Determine the (x, y) coordinate at the center of the cell enclosing the given text.  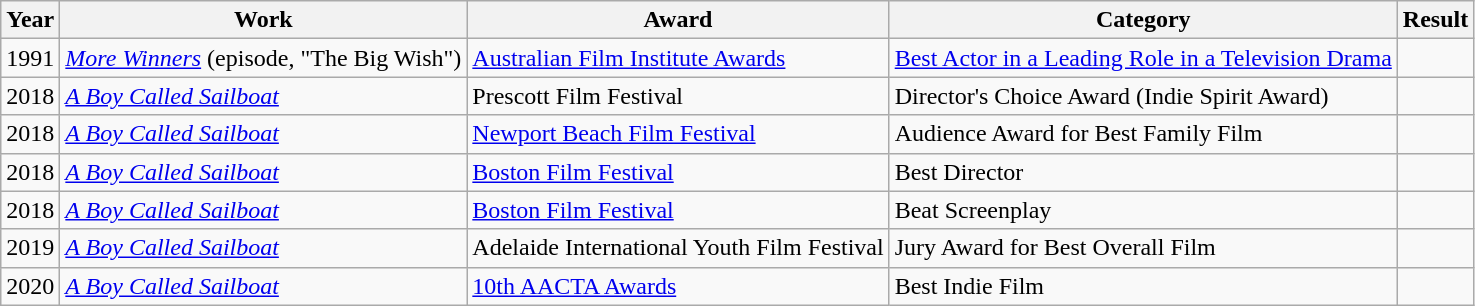
Year (30, 20)
Result (1435, 20)
Award (678, 20)
Beat Screenplay (1143, 210)
2019 (30, 248)
10th AACTA Awards (678, 286)
Best Indie Film (1143, 286)
Director's Choice Award (Indie Spirit Award) (1143, 96)
Jury Award for Best Overall Film (1143, 248)
Adelaide International Youth Film Festival (678, 248)
Australian Film Institute Awards (678, 58)
Best Director (1143, 172)
1991 (30, 58)
Newport Beach Film Festival (678, 134)
Work (264, 20)
Best Actor in a Leading Role in a Television Drama (1143, 58)
More Winners (episode, "The Big Wish") (264, 58)
Prescott Film Festival (678, 96)
Audience Award for Best Family Film (1143, 134)
2020 (30, 286)
Category (1143, 20)
